Locate the cell with the specified text and output its [X, Y] center coordinate. 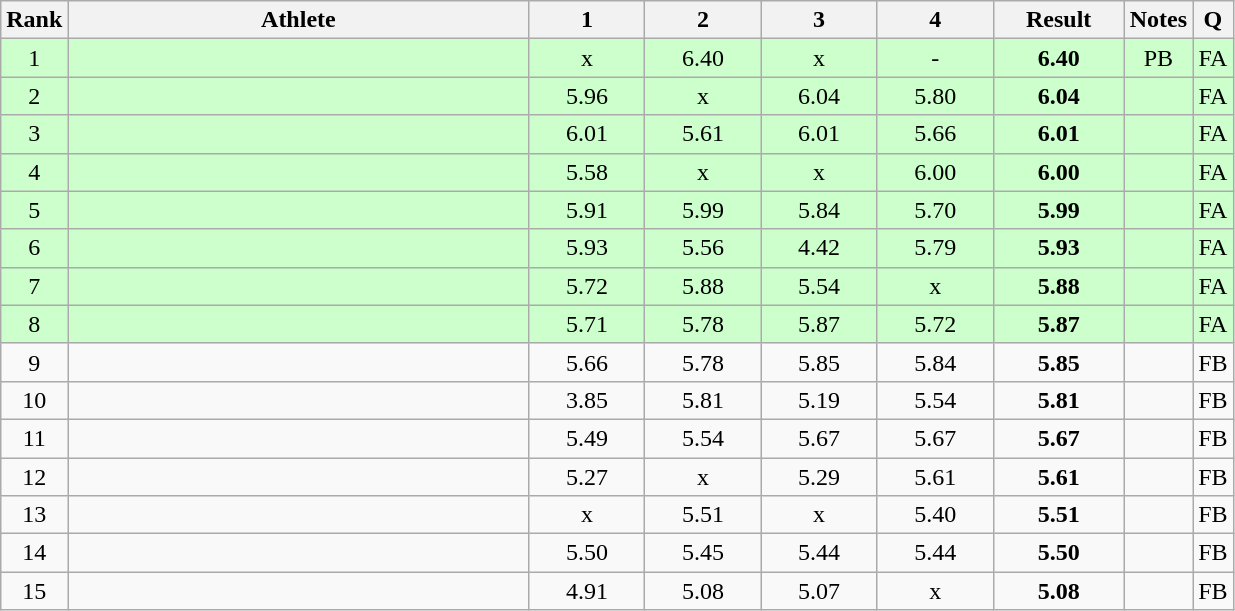
5.79 [935, 248]
Result [1058, 20]
PB [1158, 58]
Notes [1158, 20]
12 [34, 477]
Rank [34, 20]
5.91 [587, 210]
3.85 [587, 400]
13 [34, 515]
5 [34, 210]
5.96 [587, 96]
10 [34, 400]
5.27 [587, 477]
5.58 [587, 172]
6 [34, 248]
5.40 [935, 515]
5.29 [819, 477]
5.49 [587, 438]
- [935, 58]
11 [34, 438]
9 [34, 362]
5.70 [935, 210]
4.91 [587, 591]
5.80 [935, 96]
4.42 [819, 248]
8 [34, 324]
5.45 [703, 553]
5.07 [819, 591]
5.71 [587, 324]
14 [34, 553]
5.56 [703, 248]
7 [34, 286]
15 [34, 591]
5.19 [819, 400]
Athlete [298, 20]
Q [1213, 20]
